Detect which cell encompasses the target text, then output its (x, y) center coordinate. 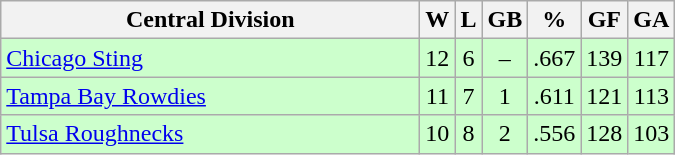
117 (652, 58)
139 (604, 58)
GF (604, 20)
1 (505, 96)
Central Division (210, 20)
113 (652, 96)
Tulsa Roughnecks (210, 134)
L (468, 20)
GB (505, 20)
103 (652, 134)
Tampa Bay Rowdies (210, 96)
121 (604, 96)
– (505, 58)
2 (505, 134)
Chicago Sting (210, 58)
128 (604, 134)
GA (652, 20)
7 (468, 96)
.667 (554, 58)
.556 (554, 134)
6 (468, 58)
% (554, 20)
8 (468, 134)
12 (438, 58)
.611 (554, 96)
10 (438, 134)
11 (438, 96)
W (438, 20)
